Locate the cell with the specified text and output its (X, Y) center coordinate. 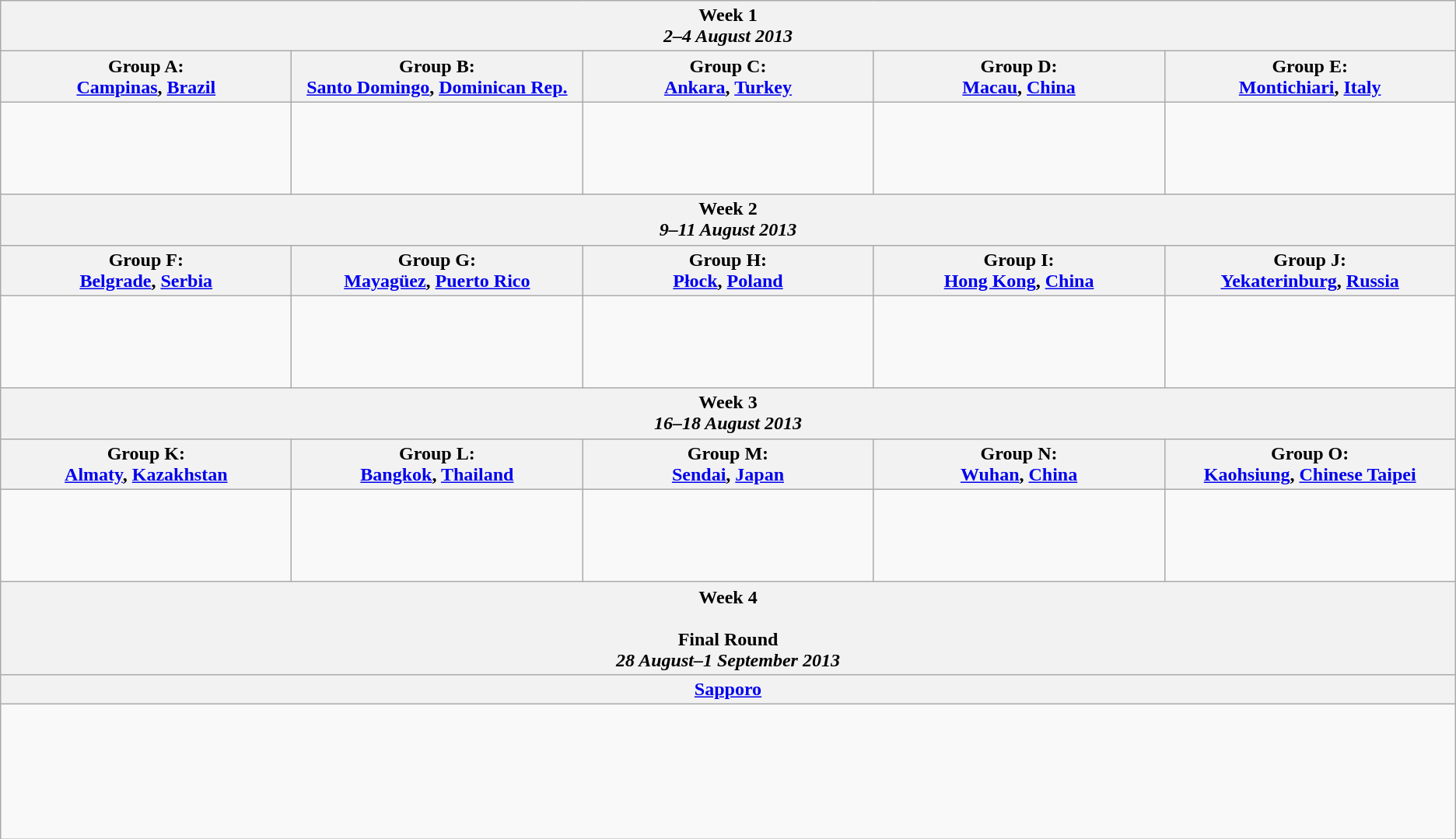
Group J:Yekaterinburg, Russia (1310, 271)
Group G:Mayagüez, Puerto Rico (437, 271)
Week 316–18 August 2013 (728, 414)
Week 12–4 August 2013 (728, 26)
Group N:Wuhan, China (1019, 463)
Group B:Santo Domingo, Dominican Rep. (437, 76)
Group E:Montichiari, Italy (1310, 76)
Group F:Belgrade, Serbia (146, 271)
Group H:Płock, Poland (728, 271)
Group D:Macau, China (1019, 76)
Group O:Kaohsiung, Chinese Taipei (1310, 463)
Week 29–11 August 2013 (728, 219)
Group I:Hong Kong, China (1019, 271)
Group K:Almaty, Kazakhstan (146, 463)
Group L:Bangkok, Thailand (437, 463)
Group M:Sendai, Japan (728, 463)
Group A:Campinas, Brazil (146, 76)
Sapporo (728, 689)
Week 4Final Round28 August–1 September 2013 (728, 628)
Group C:Ankara, Turkey (728, 76)
